Find where the given text appears and provide that cell's center as [X, Y] coordinate. 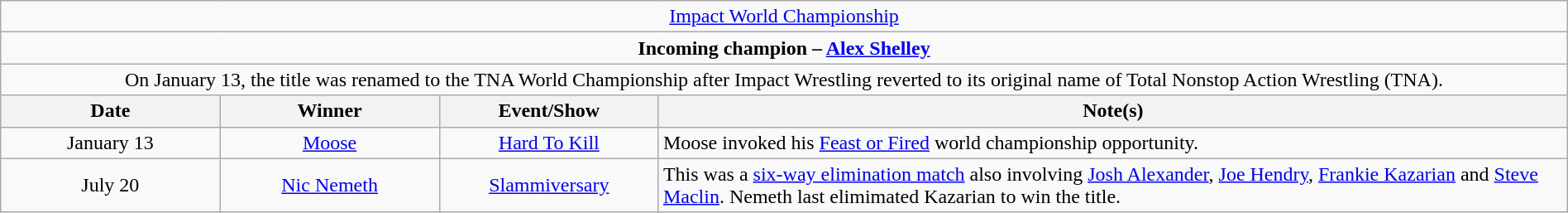
Date [111, 111]
Hard To Kill [549, 143]
January 13 [111, 143]
Moose invoked his Feast or Fired world championship opportunity. [1113, 143]
Event/Show [549, 111]
July 20 [111, 186]
Impact World Championship [784, 17]
Winner [329, 111]
Nic Nemeth [329, 186]
Slammiversary [549, 186]
Incoming champion – Alex Shelley [784, 48]
Note(s) [1113, 111]
Moose [329, 143]
